Provide the (x, y) coordinate of the cell's center where the given text is located.  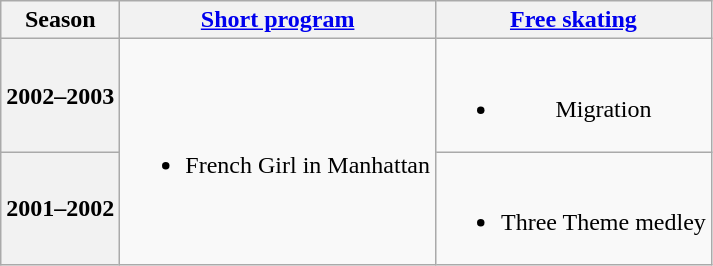
Three Theme medley (573, 208)
2002–2003 (60, 96)
2001–2002 (60, 208)
Short program (278, 20)
Season (60, 20)
Free skating (573, 20)
Migration (573, 96)
French Girl in Manhattan (278, 152)
